Detect which cell encompasses the target text, then output its [X, Y] center coordinate. 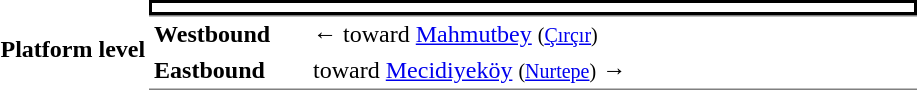
Eastbound [230, 71]
Westbound [230, 34]
